Locate the cell with the specified text and output its [X, Y] center coordinate. 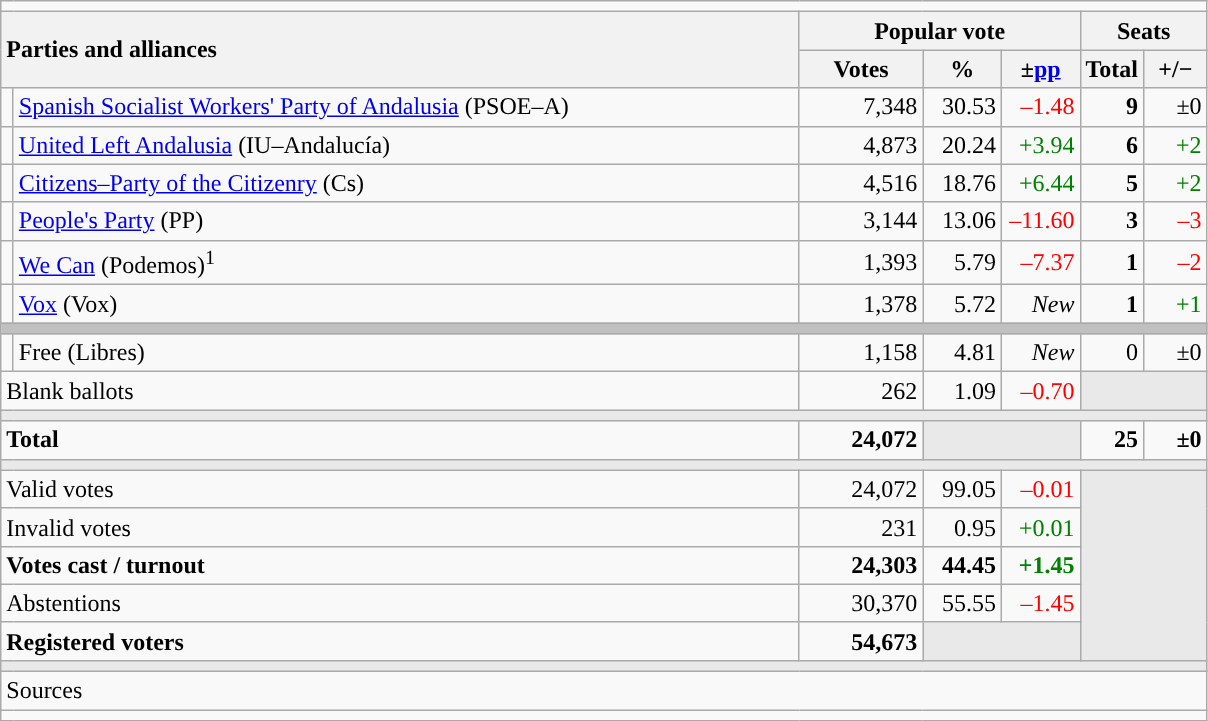
4,516 [861, 183]
Votes [861, 69]
–2 [1176, 262]
44.45 [962, 565]
–1.48 [1040, 107]
–0.70 [1040, 391]
+6.44 [1040, 183]
54,673 [861, 641]
Registered voters [400, 641]
25 [1112, 440]
30,370 [861, 603]
Popular vote [940, 31]
Vox (Vox) [406, 304]
–1.45 [1040, 603]
99.05 [962, 489]
+1.45 [1040, 565]
+/− [1176, 69]
% [962, 69]
6 [1112, 145]
United Left Andalusia (IU–Andalucía) [406, 145]
13.06 [962, 221]
5.72 [962, 304]
Blank ballots [400, 391]
Citizens–Party of the Citizenry (Cs) [406, 183]
55.55 [962, 603]
18.76 [962, 183]
Free (Libres) [406, 353]
+1 [1176, 304]
+3.94 [1040, 145]
People's Party (PP) [406, 221]
Parties and alliances [400, 50]
Valid votes [400, 489]
0.95 [962, 527]
1,378 [861, 304]
0 [1112, 353]
24,303 [861, 565]
–7.37 [1040, 262]
Abstentions [400, 603]
Votes cast / turnout [400, 565]
4,873 [861, 145]
7,348 [861, 107]
1,393 [861, 262]
262 [861, 391]
1,158 [861, 353]
–0.01 [1040, 489]
Invalid votes [400, 527]
Seats [1144, 31]
20.24 [962, 145]
30.53 [962, 107]
1.09 [962, 391]
5 [1112, 183]
+0.01 [1040, 527]
9 [1112, 107]
5.79 [962, 262]
3,144 [861, 221]
4.81 [962, 353]
–11.60 [1040, 221]
231 [861, 527]
±pp [1040, 69]
–3 [1176, 221]
We Can (Podemos)1 [406, 262]
Sources [604, 691]
3 [1112, 221]
Spanish Socialist Workers' Party of Andalusia (PSOE–A) [406, 107]
